Extract the (x, y) coordinate from the center of the cell holding the provided text.  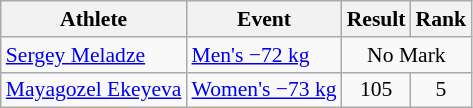
Rank (442, 19)
Athlete (94, 19)
No Mark (406, 55)
Men's −72 kg (264, 55)
Mayagozel Ekeyeva (94, 90)
105 (376, 90)
Women's −73 kg (264, 90)
Event (264, 19)
5 (442, 90)
Sergey Meladze (94, 55)
Result (376, 19)
